Scan for the cell matching the given text and deliver its [X, Y] coordinate at center. 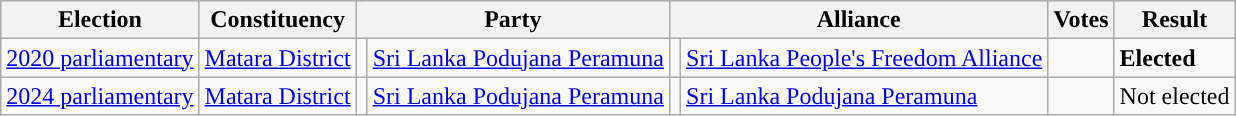
Constituency [278, 20]
Not elected [1174, 96]
2020 parliamentary [100, 58]
Election [100, 20]
Votes [1081, 20]
Elected [1174, 58]
Party [512, 20]
Result [1174, 20]
2024 parliamentary [100, 96]
Alliance [858, 20]
Sri Lanka People's Freedom Alliance [864, 58]
